Identify which cell holds the provided text, then report its [X, Y] central coordinate. 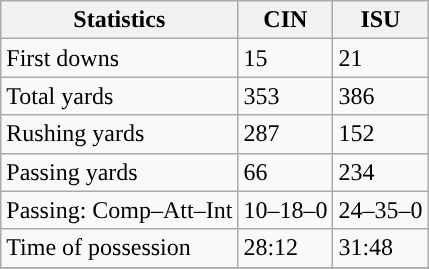
152 [380, 134]
Time of possession [120, 248]
28:12 [286, 248]
21 [380, 58]
24–35–0 [380, 210]
First downs [120, 58]
Statistics [120, 20]
ISU [380, 20]
31:48 [380, 248]
287 [286, 134]
CIN [286, 20]
386 [380, 96]
Passing: Comp–Att–Int [120, 210]
Passing yards [120, 172]
10–18–0 [286, 210]
15 [286, 58]
353 [286, 96]
66 [286, 172]
Rushing yards [120, 134]
234 [380, 172]
Total yards [120, 96]
